Search for the cell housing the specified text and yield its (x, y) center coordinate. 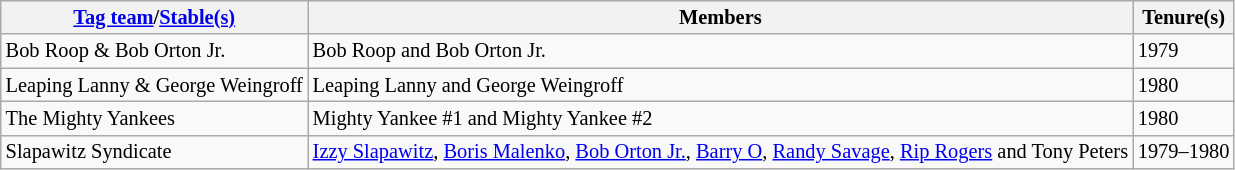
1979 (1184, 51)
Izzy Slapawitz, Boris Malenko, Bob Orton Jr., Barry O, Randy Savage, Rip Rogers and Tony Peters (720, 152)
Mighty Yankee #1 and Mighty Yankee #2 (720, 118)
Bob Roop & Bob Orton Jr. (154, 51)
Tag team/Stable(s) (154, 17)
Leaping Lanny & George Weingroff (154, 85)
Bob Roop and Bob Orton Jr. (720, 51)
Members (720, 17)
1979–1980 (1184, 152)
Slapawitz Syndicate (154, 152)
The Mighty Yankees (154, 118)
Tenure(s) (1184, 17)
Leaping Lanny and George Weingroff (720, 85)
